Detect which cell encompasses the target text, then output its (X, Y) center coordinate. 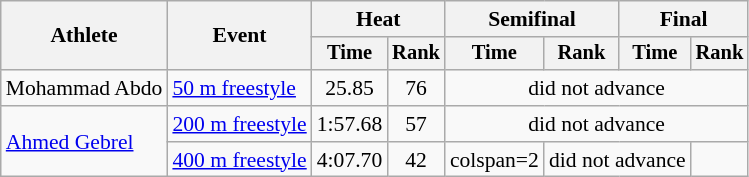
Ahmed Gebrel (84, 142)
25.85 (350, 88)
Mohammad Abdo (84, 88)
200 m freestyle (239, 124)
Heat (378, 19)
Semifinal (532, 19)
Event (239, 36)
1:57.68 (350, 124)
57 (416, 124)
Final (684, 19)
76 (416, 88)
50 m freestyle (239, 88)
Athlete (84, 36)
